Capture the cell that displays the provided text and extract its [x, y] central coordinate. 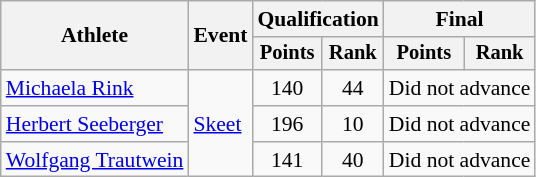
Herbert Seeberger [95, 124]
44 [353, 88]
Final [460, 19]
Event [220, 36]
Qualification [318, 19]
Athlete [95, 36]
Skeet [220, 124]
Michaela Rink [95, 88]
196 [288, 124]
10 [353, 124]
140 [288, 88]
